Pinpoint the cell where the given text exists, returning its [X, Y] midpoint coordinate. 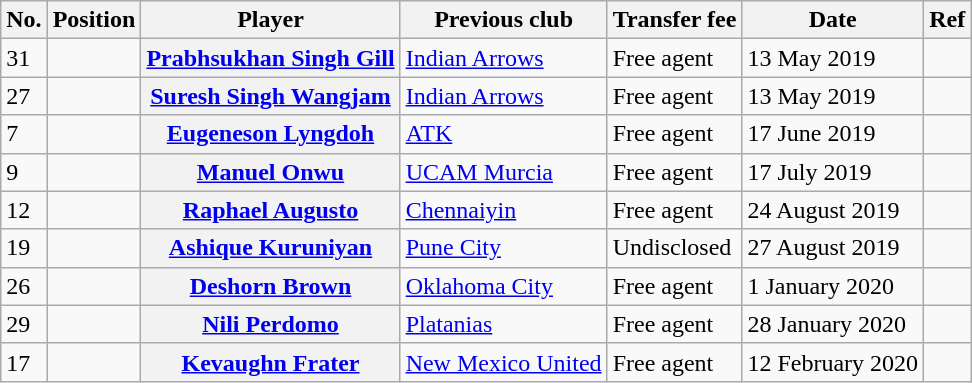
Ashique Kuruniyan [270, 248]
ATK [504, 134]
Player [270, 20]
Date [833, 20]
Eugeneson Lyngdoh [270, 134]
27 [24, 96]
Previous club [504, 20]
26 [24, 286]
17 June 2019 [833, 134]
17 [24, 362]
28 January 2020 [833, 324]
Deshorn Brown [270, 286]
Undisclosed [674, 248]
New Mexico United [504, 362]
9 [24, 172]
1 January 2020 [833, 286]
12 February 2020 [833, 362]
Manuel Onwu [270, 172]
19 [24, 248]
Position [94, 20]
Platanias [504, 324]
Pune City [504, 248]
Chennaiyin [504, 210]
No. [24, 20]
Transfer fee [674, 20]
12 [24, 210]
Kevaughn Frater [270, 362]
29 [24, 324]
Suresh Singh Wangjam [270, 96]
27 August 2019 [833, 248]
24 August 2019 [833, 210]
Oklahoma City [504, 286]
7 [24, 134]
Ref [948, 20]
Nili Perdomo [270, 324]
UCAM Murcia [504, 172]
Raphael Augusto [270, 210]
31 [24, 58]
Prabhsukhan Singh Gill [270, 58]
17 July 2019 [833, 172]
